Scan for the cell matching the given text and deliver its (X, Y) coordinate at center. 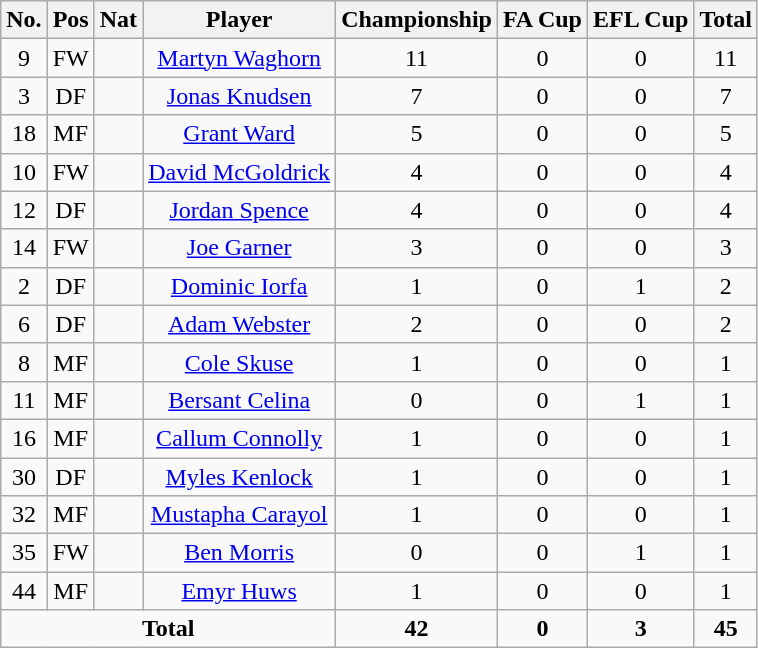
Joe Garner (240, 248)
Adam Webster (240, 324)
Ben Morris (240, 553)
Bersant Celina (240, 400)
David McGoldrick (240, 172)
44 (24, 591)
Pos (70, 20)
6 (24, 324)
Championship (417, 20)
Martyn Waghorn (240, 58)
42 (417, 629)
35 (24, 553)
16 (24, 438)
Jonas Knudsen (240, 96)
8 (24, 362)
45 (726, 629)
EFL Cup (640, 20)
Mustapha Carayol (240, 515)
FA Cup (542, 20)
Jordan Spence (240, 210)
Dominic Iorfa (240, 286)
Cole Skuse (240, 362)
No. (24, 20)
30 (24, 477)
Myles Kenlock (240, 477)
Player (240, 20)
12 (24, 210)
Grant Ward (240, 134)
18 (24, 134)
32 (24, 515)
Callum Connolly (240, 438)
9 (24, 58)
Emyr Huws (240, 591)
14 (24, 248)
10 (24, 172)
Nat (118, 20)
